For the text-containing cell, return its midpoint in (X, Y) coordinate format. 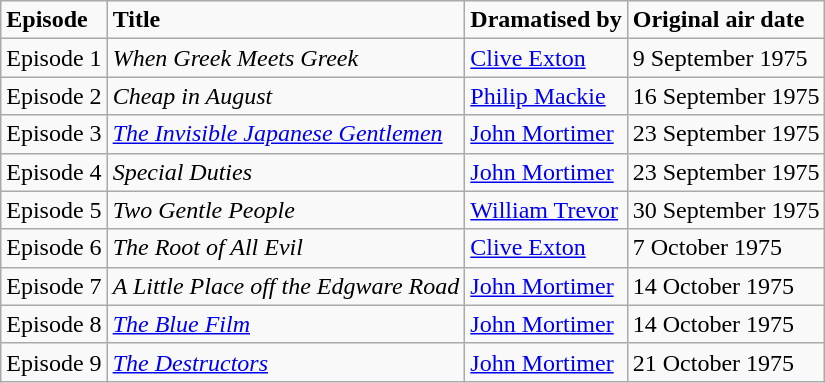
Dramatised by (546, 20)
16 September 1975 (726, 96)
21 October 1975 (726, 362)
Episode 8 (54, 324)
Cheap in August (286, 96)
Episode 1 (54, 58)
9 September 1975 (726, 58)
Episode 4 (54, 172)
7 October 1975 (726, 248)
The Root of All Evil (286, 248)
Original air date (726, 20)
Episode 7 (54, 286)
30 September 1975 (726, 210)
William Trevor (546, 210)
Episode 2 (54, 96)
Title (286, 20)
Philip Mackie (546, 96)
Special Duties (286, 172)
The Blue Film (286, 324)
When Greek Meets Greek (286, 58)
Episode 5 (54, 210)
Episode 6 (54, 248)
The Invisible Japanese Gentlemen (286, 134)
Two Gentle People (286, 210)
Episode (54, 20)
The Destructors (286, 362)
Episode 3 (54, 134)
Episode 9 (54, 362)
A Little Place off the Edgware Road (286, 286)
